Return the (x, y) coordinate for the center point of the cell that contains the specified text.  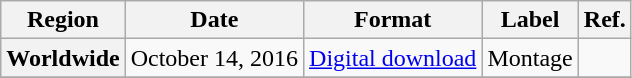
Region (63, 20)
Format (393, 20)
October 14, 2016 (214, 58)
Digital download (393, 58)
Montage (530, 58)
Worldwide (63, 58)
Ref. (604, 20)
Label (530, 20)
Date (214, 20)
